Provide the [x, y] coordinate of the cell's center where the given text is located.  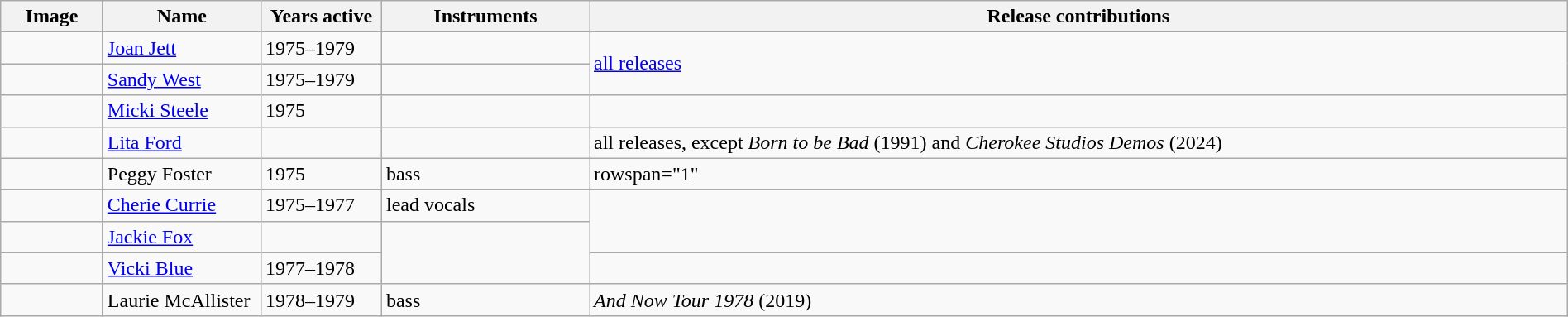
1978–1979 [321, 300]
Instruments [485, 17]
Release contributions [1078, 17]
all releases [1078, 64]
rowspan="1" [1078, 174]
Name [182, 17]
lead vocals [485, 205]
1975–1977 [321, 205]
Sandy West [182, 79]
all releases, except Born to be Bad (1991) and Cherokee Studios Demos (2024) [1078, 142]
And Now Tour 1978 (2019) [1078, 300]
Joan Jett [182, 48]
Image [52, 17]
Years active [321, 17]
1977–1978 [321, 268]
Cherie Currie [182, 205]
Lita Ford [182, 142]
Vicki Blue [182, 268]
Laurie McAllister [182, 300]
Micki Steele [182, 111]
Peggy Foster [182, 174]
Jackie Fox [182, 237]
